Search for the cell housing the specified text and yield its [x, y] center coordinate. 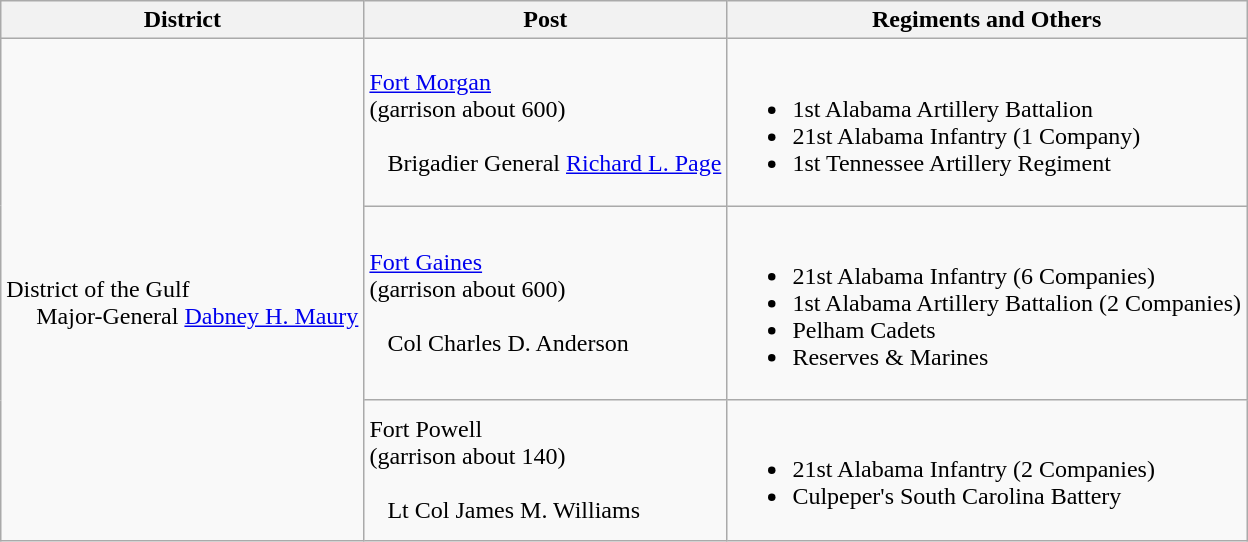
District [182, 20]
21st Alabama Infantry (2 Companies)Culpeper's South Carolina Battery [987, 470]
Fort Morgan(garrison about 600) Brigadier General Richard L. Page [546, 122]
Fort Gaines(garrison about 600) Col Charles D. Anderson [546, 303]
Post [546, 20]
District of the Gulf Major-General Dabney H. Maury [182, 290]
1st Alabama Artillery Battalion21st Alabama Infantry (1 Company)1st Tennessee Artillery Regiment [987, 122]
Fort Powell(garrison about 140) Lt Col James M. Williams [546, 470]
21st Alabama Infantry (6 Companies)1st Alabama Artillery Battalion (2 Companies)Pelham CadetsReserves & Marines [987, 303]
Regiments and Others [987, 20]
